Pinpoint the cell where the given text exists, returning its (X, Y) midpoint coordinate. 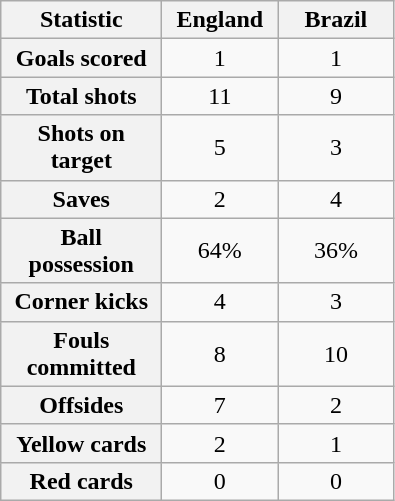
Yellow cards (82, 443)
Statistic (82, 20)
Ball possession (82, 250)
Total shots (82, 96)
Goals scored (82, 58)
7 (220, 405)
Fouls committed (82, 354)
Saves (82, 199)
England (220, 20)
5 (220, 148)
64% (220, 250)
Red cards (82, 481)
36% (336, 250)
Shots on target (82, 148)
8 (220, 354)
9 (336, 96)
10 (336, 354)
11 (220, 96)
Brazil (336, 20)
Corner kicks (82, 302)
Offsides (82, 405)
